Detect which cell encompasses the target text, then output its [X, Y] center coordinate. 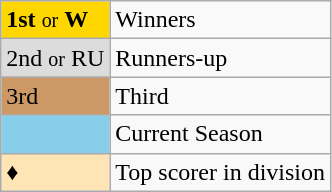
3rd [56, 96]
2nd or RU [56, 58]
Current Season [220, 134]
Third [220, 96]
Winners [220, 20]
Runners-up [220, 58]
♦ [56, 172]
1st or W [56, 20]
Top scorer in division [220, 172]
